Search for the cell housing the specified text and yield its (X, Y) center coordinate. 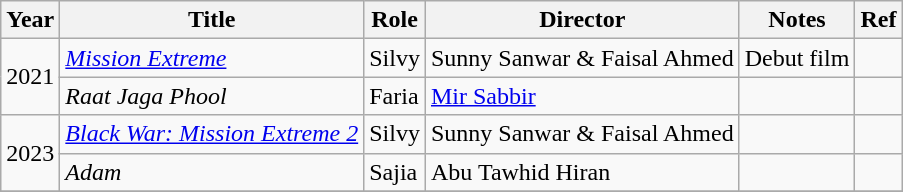
Debut film (797, 58)
Mission Extreme (212, 58)
Director (582, 20)
2023 (30, 153)
Adam (212, 172)
Abu Tawhid Hiran (582, 172)
Faria (395, 96)
Raat Jaga Phool (212, 96)
Year (30, 20)
Sajia (395, 172)
Notes (797, 20)
Title (212, 20)
Black War: Mission Extreme 2 (212, 134)
Role (395, 20)
2021 (30, 77)
Mir Sabbir (582, 96)
Ref (878, 20)
